Output the (X, Y) coordinate of the center of the cell containing the given text.  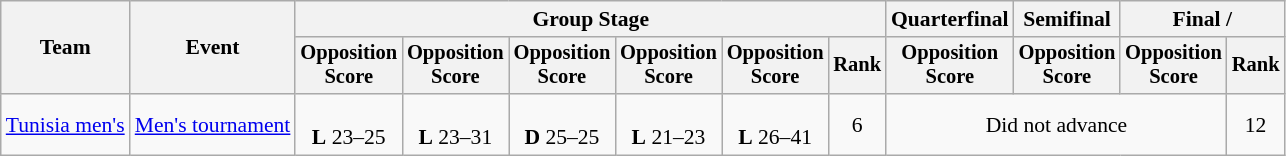
Men's tournament (213, 124)
L 23–25 (348, 124)
Group Stage (590, 19)
L 23–31 (456, 124)
Final / (1202, 19)
Quarterfinal (950, 19)
Tunisia men's (66, 124)
L 21–23 (668, 124)
D 25–25 (562, 124)
L 26–41 (776, 124)
12 (1256, 124)
6 (857, 124)
Event (213, 48)
Did not advance (1056, 124)
Semifinal (1068, 19)
Team (66, 48)
